Search for the cell housing the specified text and yield its [X, Y] center coordinate. 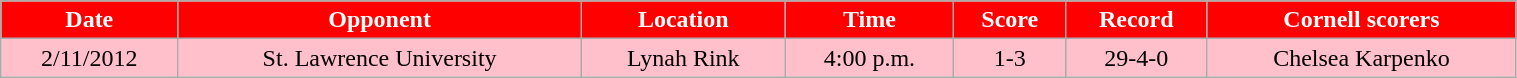
2/11/2012 [90, 58]
Time [870, 20]
29-4-0 [1136, 58]
Chelsea Karpenko [1362, 58]
1-3 [1010, 58]
4:00 p.m. [870, 58]
Opponent [380, 20]
Lynah Rink [683, 58]
Date [90, 20]
Cornell scorers [1362, 20]
Location [683, 20]
St. Lawrence University [380, 58]
Score [1010, 20]
Record [1136, 20]
